Locate the cell with the specified text and output its [x, y] center coordinate. 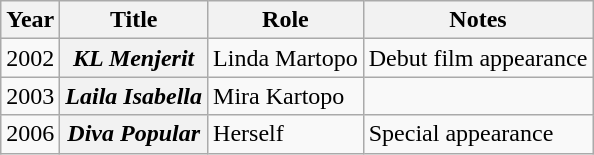
Role [286, 20]
2006 [30, 134]
Laila Isabella [134, 96]
2002 [30, 58]
Mira Kartopo [286, 96]
Diva Popular [134, 134]
KL Menjerit [134, 58]
Title [134, 20]
Special appearance [478, 134]
Debut film appearance [478, 58]
Linda Martopo [286, 58]
Herself [286, 134]
Notes [478, 20]
2003 [30, 96]
Year [30, 20]
